Provide the (X, Y) coordinate of the cell's center where the given text is located.  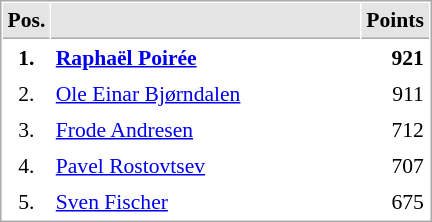
4. (26, 165)
Ole Einar Bjørndalen (206, 93)
707 (396, 165)
712 (396, 129)
5. (26, 201)
911 (396, 93)
Frode Andresen (206, 129)
921 (396, 57)
1. (26, 57)
Raphaël Poirée (206, 57)
Pos. (26, 21)
3. (26, 129)
Pavel Rostovtsev (206, 165)
2. (26, 93)
Sven Fischer (206, 201)
Points (396, 21)
675 (396, 201)
